For the text-containing cell, return its midpoint in (x, y) coordinate format. 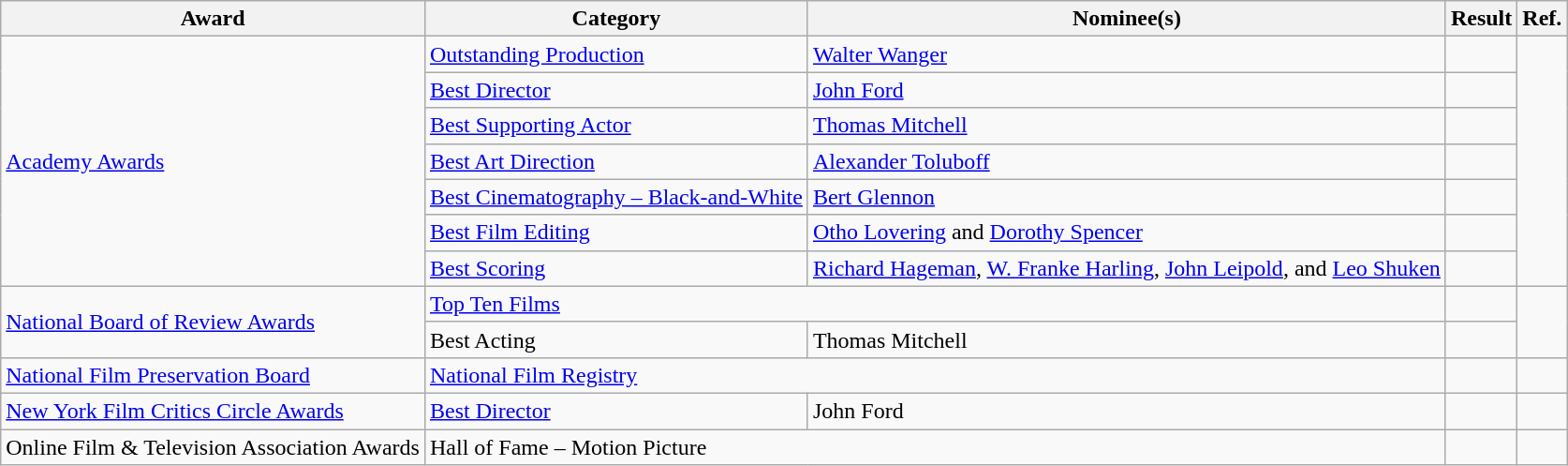
Best Art Direction (616, 161)
Bert Glennon (1126, 197)
Best Cinematography – Black-and-White (616, 197)
Best Film Editing (616, 233)
Best Acting (616, 339)
Ref. (1542, 19)
Hall of Fame – Motion Picture (935, 447)
Otho Lovering and Dorothy Spencer (1126, 233)
National Board of Review Awards (214, 322)
Category (616, 19)
Best Scoring (616, 268)
Walter Wanger (1126, 54)
Online Film & Television Association Awards (214, 447)
National Film Registry (935, 375)
Result (1481, 19)
Richard Hageman, W. Franke Harling, John Leipold, and Leo Shuken (1126, 268)
Award (214, 19)
Nominee(s) (1126, 19)
Best Supporting Actor (616, 126)
Top Ten Films (935, 304)
National Film Preservation Board (214, 375)
Outstanding Production (616, 54)
Alexander Toluboff (1126, 161)
New York Film Critics Circle Awards (214, 411)
Academy Awards (214, 161)
